Pinpoint the cell where the given text exists, returning its [x, y] midpoint coordinate. 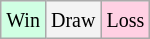
Win [24, 20]
Loss [126, 20]
Draw [72, 20]
